Locate the cell with the specified text and output its [x, y] center coordinate. 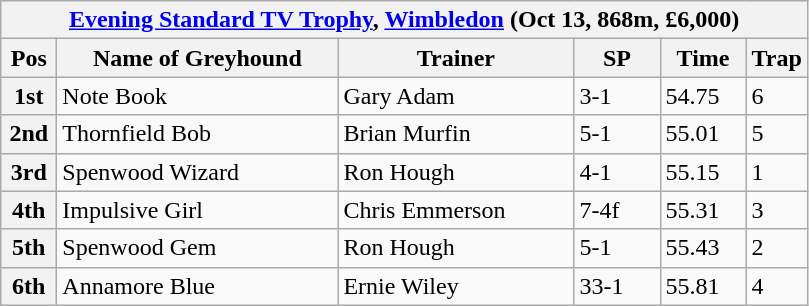
5 [776, 134]
5th [29, 248]
55.43 [703, 248]
4th [29, 210]
1 [776, 172]
Trap [776, 58]
54.75 [703, 96]
55.01 [703, 134]
Evening Standard TV Trophy, Wimbledon (Oct 13, 868m, £6,000) [404, 20]
Pos [29, 58]
Gary Adam [456, 96]
Ernie Wiley [456, 286]
4 [776, 286]
3 [776, 210]
2 [776, 248]
SP [617, 58]
Time [703, 58]
Impulsive Girl [198, 210]
6th [29, 286]
33-1 [617, 286]
Spenwood Wizard [198, 172]
Name of Greyhound [198, 58]
1st [29, 96]
Chris Emmerson [456, 210]
Spenwood Gem [198, 248]
55.15 [703, 172]
Brian Murfin [456, 134]
3rd [29, 172]
Trainer [456, 58]
2nd [29, 134]
7-4f [617, 210]
4-1 [617, 172]
6 [776, 96]
55.31 [703, 210]
Thornfield Bob [198, 134]
3-1 [617, 96]
Annamore Blue [198, 286]
Note Book [198, 96]
55.81 [703, 286]
